Extract the [x, y] coordinate from the center of the cell holding the provided text.  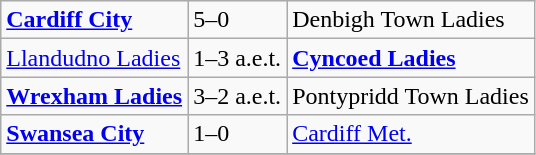
Pontypridd Town Ladies [411, 96]
Cardiff City [94, 20]
5–0 [238, 20]
1–3 a.e.t. [238, 58]
Cardiff Met. [411, 134]
Cyncoed Ladies [411, 58]
1–0 [238, 134]
Swansea City [94, 134]
3–2 a.e.t. [238, 96]
Denbigh Town Ladies [411, 20]
Llandudno Ladies [94, 58]
Wrexham Ladies [94, 96]
